For the text-containing cell, return its midpoint in (x, y) coordinate format. 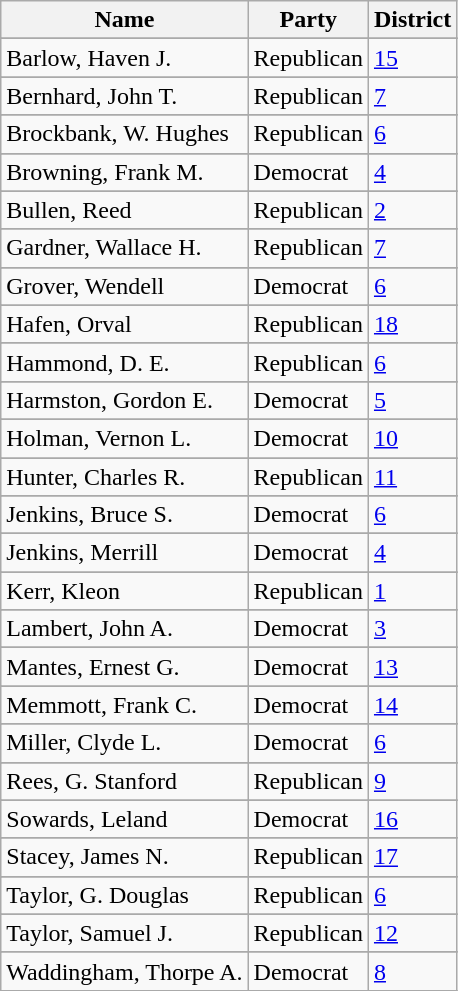
3 (412, 629)
Rees, G. Stanford (124, 781)
Memmott, Frank C. (124, 705)
Holman, Vernon L. (124, 438)
Jenkins, Merrill (124, 553)
Hafen, Orval (124, 324)
Waddingham, Thorpe A. (124, 971)
Brockbank, W. Hughes (124, 134)
Hammond, D. E. (124, 362)
Sowards, Leland (124, 819)
17 (412, 857)
Party (308, 20)
Harmston, Gordon E. (124, 400)
14 (412, 705)
Miller, Clyde L. (124, 743)
Bernhard, John T. (124, 96)
8 (412, 971)
Grover, Wendell (124, 286)
10 (412, 438)
12 (412, 933)
Barlow, Haven J. (124, 58)
Jenkins, Bruce S. (124, 515)
Gardner, Wallace H. (124, 248)
Taylor, Samuel J. (124, 933)
Bullen, Reed (124, 210)
Mantes, Ernest G. (124, 667)
Stacey, James N. (124, 857)
18 (412, 324)
Kerr, Kleon (124, 591)
Name (124, 20)
5 (412, 400)
Taylor, G. Douglas (124, 895)
Lambert, John A. (124, 629)
13 (412, 667)
2 (412, 210)
Browning, Frank M. (124, 172)
Hunter, Charles R. (124, 477)
1 (412, 591)
District (412, 20)
9 (412, 781)
16 (412, 819)
11 (412, 477)
15 (412, 58)
